Scan for the cell matching the given text and deliver its (x, y) coordinate at center. 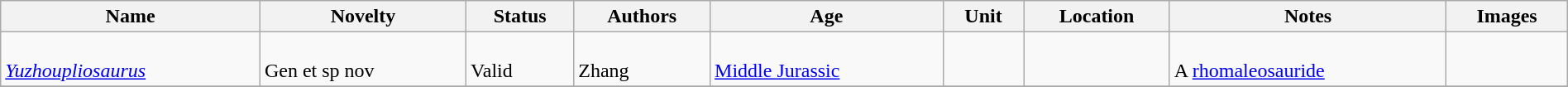
Location (1097, 17)
Gen et sp nov (362, 60)
Novelty (362, 17)
A rhomaleosauride (1308, 60)
Yuzhoupliosaurus (131, 60)
Status (520, 17)
Images (1507, 17)
Notes (1308, 17)
Middle Jurassic (827, 60)
Valid (520, 60)
Authors (642, 17)
Age (827, 17)
Unit (983, 17)
Zhang (642, 60)
Name (131, 17)
